Output the (x, y) coordinate of the center of the cell containing the given text.  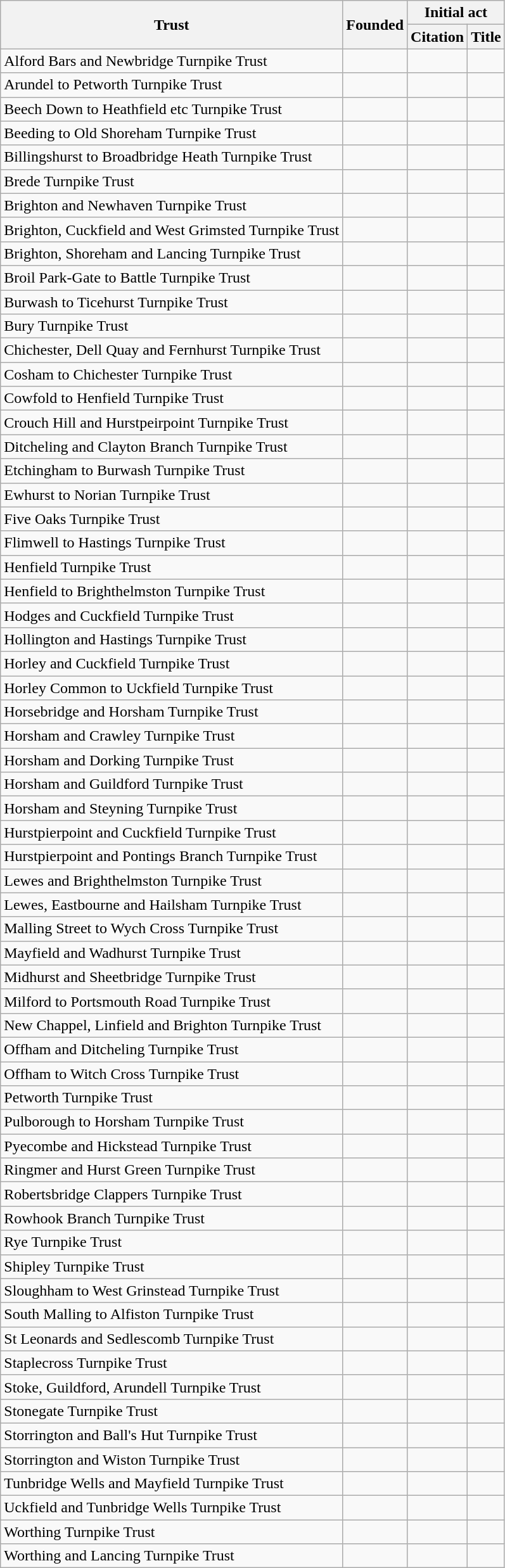
Arundel to Petworth Turnpike Trust (172, 85)
Brede Turnpike Trust (172, 181)
Billingshurst to Broadbridge Heath Turnpike Trust (172, 157)
South Malling to Alfiston Turnpike Trust (172, 1315)
Pyecombe and Hickstead Turnpike Trust (172, 1146)
Rye Turnpike Trust (172, 1242)
Chichester, Dell Quay and Fernhurst Turnpike Trust (172, 350)
Bury Turnpike Trust (172, 326)
Burwash to Ticehurst Turnpike Trust (172, 302)
Brighton, Cuckfield and West Grimsted Turnpike Trust (172, 229)
Worthing and Lancing Turnpike Trust (172, 1556)
Crouch Hill and Hurstpeirpoint Turnpike Trust (172, 423)
Title (487, 37)
St Leonards and Sedlescomb Turnpike Trust (172, 1339)
Storrington and Wiston Turnpike Trust (172, 1459)
Malling Street to Wych Cross Turnpike Trust (172, 929)
Horsham and Crawley Turnpike Trust (172, 736)
Robertsbridge Clappers Turnpike Trust (172, 1194)
Henfield Turnpike Trust (172, 567)
Brighton, Shoreham and Lancing Turnpike Trust (172, 253)
Hollington and Hastings Turnpike Trust (172, 639)
Hurstpierpoint and Pontings Branch Turnpike Trust (172, 857)
Mayfield and Wadhurst Turnpike Trust (172, 953)
Horsebridge and Horsham Turnpike Trust (172, 712)
Beech Down to Heathfield etc Turnpike Trust (172, 109)
Horley Common to Uckfield Turnpike Trust (172, 687)
Ditcheling and Clayton Branch Turnpike Trust (172, 447)
Ringmer and Hurst Green Turnpike Trust (172, 1170)
Milford to Portsmouth Road Turnpike Trust (172, 1001)
Horley and Cuckfield Turnpike Trust (172, 663)
Beeding to Old Shoreham Turnpike Trust (172, 133)
New Chappel, Linfield and Brighton Turnpike Trust (172, 1025)
Initial act (456, 13)
Lewes and Brighthelmston Turnpike Trust (172, 881)
Trust (172, 25)
Horsham and Guildford Turnpike Trust (172, 784)
Stonegate Turnpike Trust (172, 1411)
Offham and Ditcheling Turnpike Trust (172, 1049)
Etchingham to Burwash Turnpike Trust (172, 471)
Broil Park-Gate to Battle Turnpike Trust (172, 277)
Stoke, Guildford, Arundell Turnpike Trust (172, 1387)
Brighton and Newhaven Turnpike Trust (172, 205)
Hodges and Cuckfield Turnpike Trust (172, 615)
Cowfold to Henfield Turnpike Trust (172, 398)
Horsham and Steyning Turnpike Trust (172, 808)
Midhurst and Sheetbridge Turnpike Trust (172, 977)
Ewhurst to Norian Turnpike Trust (172, 495)
Lewes, Eastbourne and Hailsham Turnpike Trust (172, 905)
Worthing Turnpike Trust (172, 1532)
Hurstpierpoint and Cuckfield Turnpike Trust (172, 832)
Uckfield and Tunbridge Wells Turnpike Trust (172, 1508)
Founded (375, 25)
Petworth Turnpike Trust (172, 1098)
Tunbridge Wells and Mayfield Turnpike Trust (172, 1484)
Cosham to Chichester Turnpike Trust (172, 374)
Henfield to Brighthelmston Turnpike Trust (172, 591)
Flimwell to Hastings Turnpike Trust (172, 543)
Five Oaks Turnpike Trust (172, 519)
Sloughham to West Grinstead Turnpike Trust (172, 1291)
Staplecross Turnpike Trust (172, 1363)
Shipley Turnpike Trust (172, 1266)
Pulborough to Horsham Turnpike Trust (172, 1122)
Rowhook Branch Turnpike Trust (172, 1218)
Storrington and Ball's Hut Turnpike Trust (172, 1435)
Citation (437, 37)
Horsham and Dorking Turnpike Trust (172, 760)
Alford Bars and Newbridge Turnpike Trust (172, 61)
Offham to Witch Cross Turnpike Trust (172, 1074)
